Pinpoint the cell where the given text exists, returning its [x, y] midpoint coordinate. 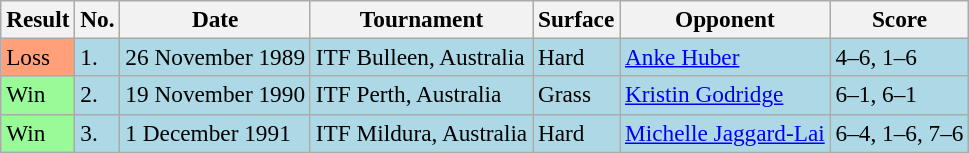
3. [98, 133]
Opponent [725, 19]
1 December 1991 [215, 133]
2. [98, 95]
6–4, 1–6, 7–6 [900, 133]
Kristin Godridge [725, 95]
Score [900, 19]
ITF Perth, Australia [421, 95]
6–1, 6–1 [900, 95]
ITF Bulleen, Australia [421, 57]
Result [38, 19]
19 November 1990 [215, 95]
Anke Huber [725, 57]
1. [98, 57]
Tournament [421, 19]
Michelle Jaggard-Lai [725, 133]
ITF Mildura, Australia [421, 133]
4–6, 1–6 [900, 57]
Loss [38, 57]
Date [215, 19]
Surface [576, 19]
26 November 1989 [215, 57]
No. [98, 19]
Grass [576, 95]
